Provide the (x, y) coordinate of the cell's center where the given text is located.  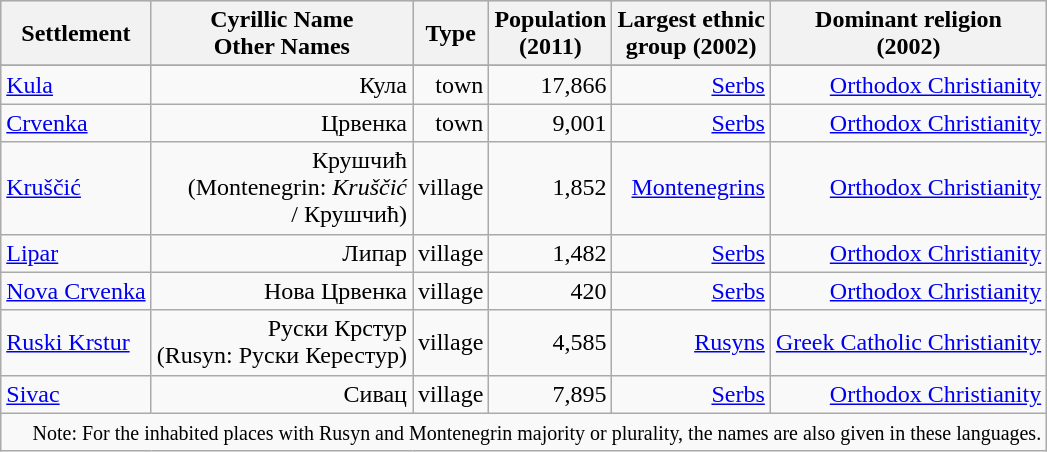
Montenegrins (691, 188)
1,852 (550, 188)
Ruski Krstur (76, 342)
Settlement (76, 34)
Црвенка (282, 123)
Note: For the inhabited places with Rusyn and Montenegrin majority or plurality, the names are also given in these languages. (524, 432)
Population(2011) (550, 34)
Type (450, 34)
Кула (282, 85)
Greek Catholic Christianity (908, 342)
Nova Crvenka (76, 291)
Крушчић(Montenegrin: Kruščić/ Крушчић) (282, 188)
Kruščić (76, 188)
7,895 (550, 394)
Lipar (76, 253)
Largest ethnicgroup (2002) (691, 34)
420 (550, 291)
17,866 (550, 85)
1,482 (550, 253)
9,001 (550, 123)
4,585 (550, 342)
Сивац (282, 394)
Crvenka (76, 123)
Cyrillic NameOther Names (282, 34)
Липар (282, 253)
Руски Крстур(Rusyn: Руски Керестур) (282, 342)
Dominant religion(2002) (908, 34)
Sivac (76, 394)
Нова Црвенка (282, 291)
Kula (76, 85)
Rusyns (691, 342)
